For the text-containing cell, return its midpoint in (X, Y) coordinate format. 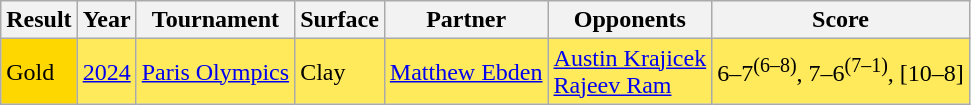
Opponents (630, 20)
Austin Krajicek Rajeev Ram (630, 72)
Gold (39, 72)
Tournament (215, 20)
Score (841, 20)
2024 (106, 72)
6–7(6–8), 7–6(7–1), [10–8] (841, 72)
Year (106, 20)
Partner (466, 20)
Matthew Ebden (466, 72)
Clay (340, 72)
Surface (340, 20)
Result (39, 20)
Paris Olympics (215, 72)
